Pinpoint the cell where the given text exists, returning its (x, y) midpoint coordinate. 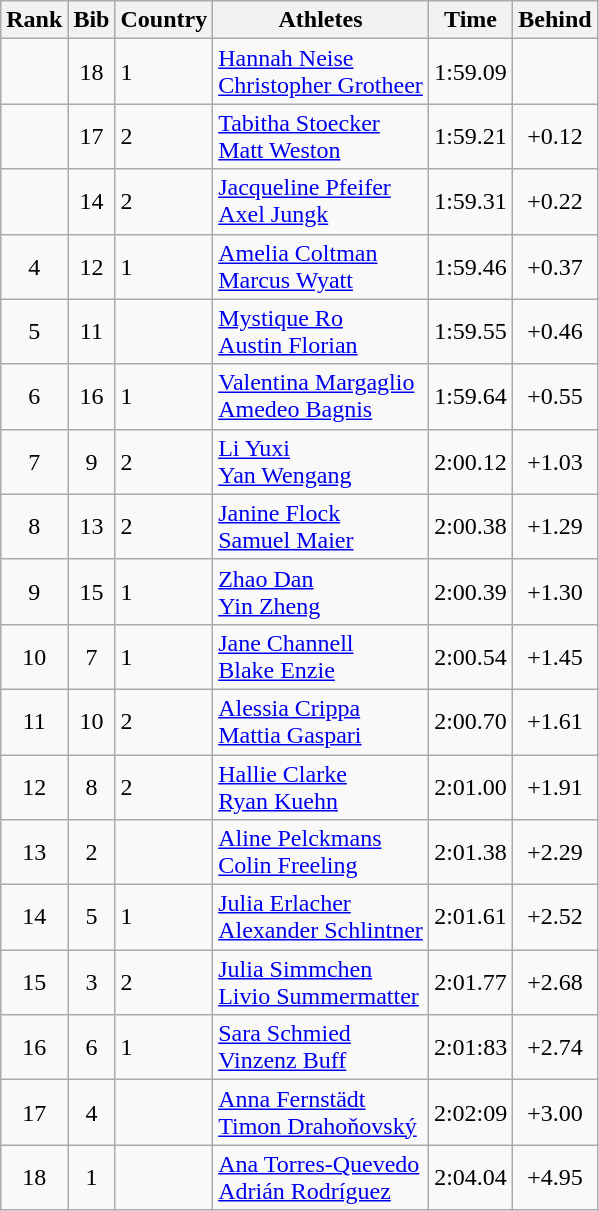
Sara SchmiedVinzenz Buff (321, 1048)
Julia ErlacherAlexander Schlintner (321, 918)
+0.46 (555, 332)
+1.61 (555, 722)
2:00.70 (470, 722)
Hallie ClarkeRyan Kuehn (321, 786)
Aline PelckmansColin Freeling (321, 852)
2:01.61 (470, 918)
Ana Torres-QuevedoAdrián Rodríguez (321, 1178)
2:00.39 (470, 592)
2:02:09 (470, 1112)
Rank (34, 20)
2:00.54 (470, 656)
2:00.12 (470, 462)
+0.37 (555, 266)
+1.29 (555, 526)
Time (470, 20)
Bib (92, 20)
+1.03 (555, 462)
2:00.38 (470, 526)
Jacqueline PfeiferAxel Jungk (321, 202)
Amelia ColtmanMarcus Wyatt (321, 266)
Valentina MargaglioAmedeo Bagnis (321, 396)
+2.68 (555, 982)
1:59.55 (470, 332)
Behind (555, 20)
+4.95 (555, 1178)
+1.30 (555, 592)
+2.29 (555, 852)
Janine FlockSamuel Maier (321, 526)
Athletes (321, 20)
+2.52 (555, 918)
+1.91 (555, 786)
Li YuxiYan Wengang (321, 462)
+1.45 (555, 656)
Mystique RoAustin Florian (321, 332)
2:01.00 (470, 786)
Zhao DanYin Zheng (321, 592)
+0.55 (555, 396)
+0.12 (555, 136)
3 (92, 982)
+3.00 (555, 1112)
1:59.46 (470, 266)
2:04.04 (470, 1178)
Alessia CrippaMattia Gaspari (321, 722)
Hannah NeiseChristopher Grotheer (321, 72)
Julia SimmchenLivio Summermatter (321, 982)
Country (164, 20)
2:01.77 (470, 982)
2:01.38 (470, 852)
1:59.09 (470, 72)
+0.22 (555, 202)
2:01:83 (470, 1048)
Tabitha StoeckerMatt Weston (321, 136)
+2.74 (555, 1048)
Jane ChannellBlake Enzie (321, 656)
1:59.21 (470, 136)
1:59.31 (470, 202)
Anna FernstädtTimon Drahoňovský (321, 1112)
1:59.64 (470, 396)
